Locate the cell with the specified text and output its (X, Y) center coordinate. 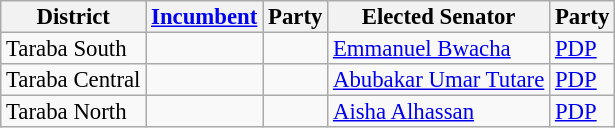
Taraba South (74, 49)
Emmanuel Bwacha (439, 49)
Elected Senator (439, 17)
District (74, 17)
Abubakar Umar Tutare (439, 80)
Taraba Central (74, 80)
Taraba North (74, 112)
Aisha Alhassan (439, 112)
Incumbent (204, 17)
